Scan for the cell matching the given text and deliver its [X, Y] coordinate at center. 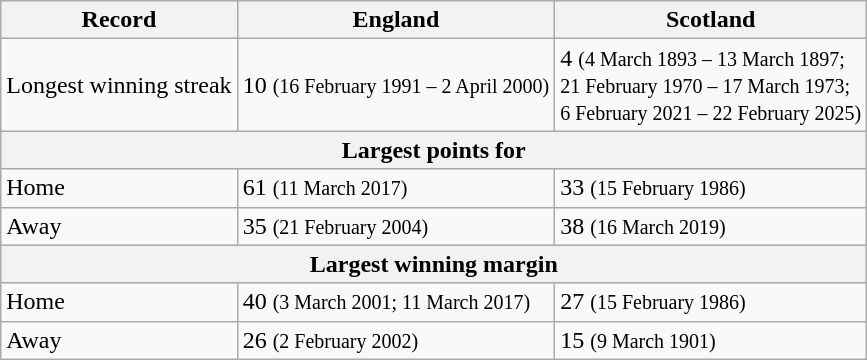
15 (9 March 1901) [711, 340]
Scotland [711, 20]
England [396, 20]
40 (3 March 2001; 11 March 2017) [396, 302]
10 (16 February 1991 – 2 April 2000) [396, 85]
Record [119, 20]
4 (4 March 1893 – 13 March 1897; 21 February 1970 – 17 March 1973; 6 February 2021 – 22 February 2025) [711, 85]
27 (15 February 1986) [711, 302]
26 (2 February 2002) [396, 340]
Largest winning margin [434, 264]
38 (16 March 2019) [711, 226]
33 (15 February 1986) [711, 188]
35 (21 February 2004) [396, 226]
Largest points for [434, 150]
Longest winning streak [119, 85]
61 (11 March 2017) [396, 188]
